For the text-containing cell, return its midpoint in [x, y] coordinate format. 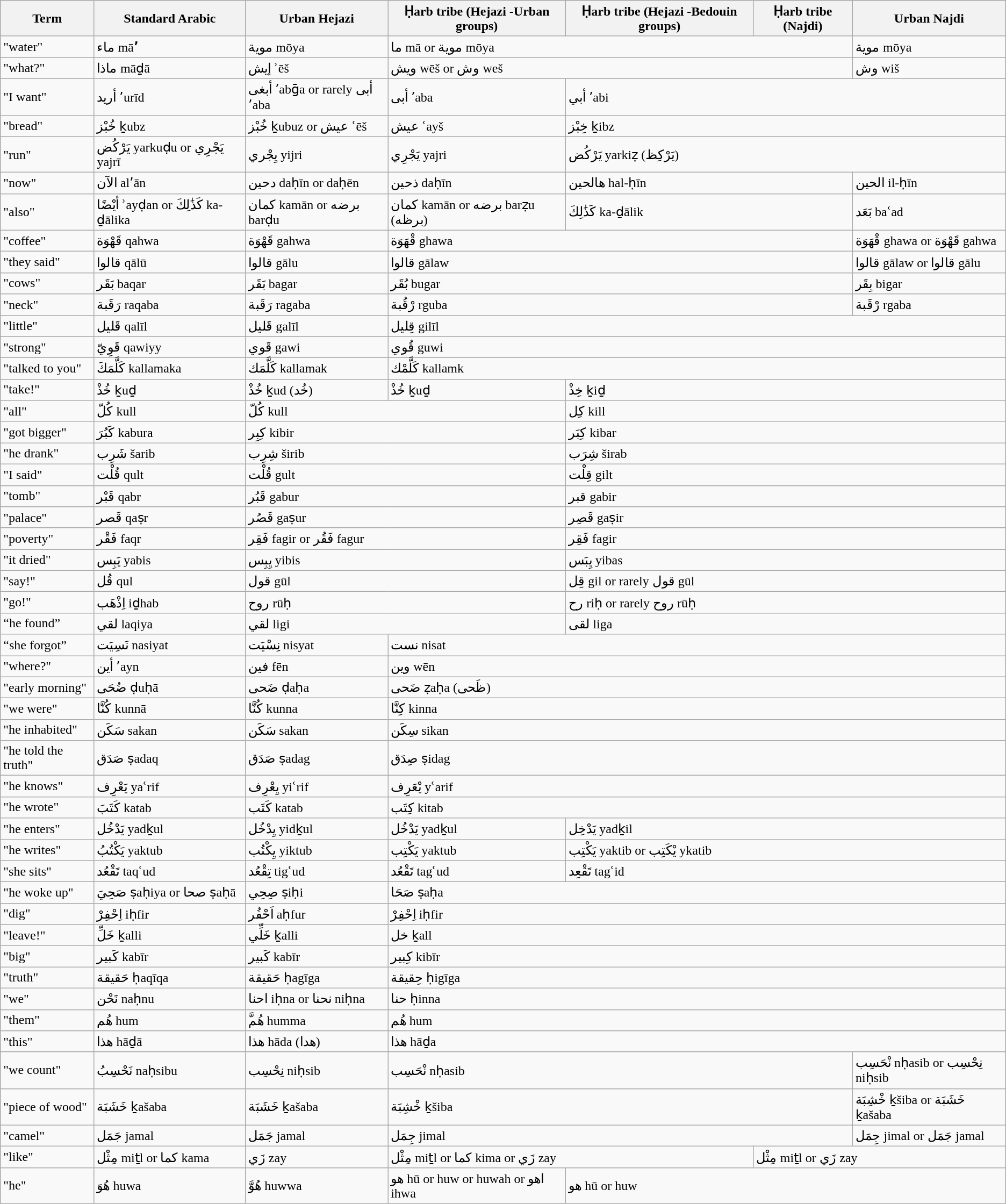
"neck" [47, 305]
"bread" [47, 126]
قَليل qalīl [170, 326]
بَقَر baqar [170, 283]
جِمَل jimal or جَمَل jamal [929, 1136]
"he told the truth" [47, 758]
كمان kamān or برضه barẓu (برظه) [477, 212]
اَحْفُر aḥfur [317, 914]
"now" [47, 183]
فَقْر faqr [170, 539]
هو hū or huw or huwah or اهو ihwa [477, 1186]
ماذا māḏā [170, 68]
نَسِيَت nasiyat [170, 645]
إيش ʾēš [317, 68]
"he enters" [47, 829]
كِبِر kibir [406, 432]
بِقَر bigar [929, 283]
تَقْعِد tagʿid [786, 871]
قَصر qaṣr [170, 518]
كَلَّمَكَ kallamaka [170, 369]
"I want" [47, 97]
أين ʼayn [170, 666]
"she sits" [47, 871]
Urban Hejazi [317, 18]
تَقْعُد taqʿud [170, 871]
"take!" [47, 390]
قَليل galīl [317, 326]
خُذْ ḵud (خُد) [317, 390]
يِدْخُل yidḵul [317, 829]
قُلْت gult [406, 475]
مِثْل miṯl or كما kima or زَي zay [571, 1157]
لقي ligi [406, 623]
شِرِب širib [406, 454]
"he inhabited" [47, 730]
كِبَر kibar [786, 432]
وين wēn [697, 666]
هالحين hal-ḥīn [709, 183]
"he knows" [47, 786]
حنا ḥinna [697, 999]
صَحَا ṣaḥa [697, 893]
عيش ʿayš [477, 126]
"cows" [47, 283]
نست nisat [697, 645]
كِنَّا kinna [697, 709]
Term [47, 18]
"say!" [47, 581]
كَبُرَ kabura [170, 432]
كِتَب kitab [697, 807]
"he woke up" [47, 893]
“she forgot” [47, 645]
قَصِر gaṣir [786, 518]
نَحْن naḥnu [170, 999]
"little" [47, 326]
صِدَق ṣidag [697, 758]
خَلِّ ḵalli [170, 935]
خْشِبَة ḵšiba or خَشَبَة ḵašaba [929, 1107]
صَدَق ṣadaq [170, 758]
"we" [47, 999]
مِثْل miṯl or كما kama [170, 1157]
يَجْرِي yajri [477, 155]
"run" [47, 155]
حِقيقة ḥigīga [697, 978]
مِثْل miṯl or زَي zay [879, 1157]
كُنَّا kunna [317, 709]
"water" [47, 47]
رَقَبة ragaba [317, 305]
الحين il-ḥīn [929, 183]
"this" [47, 1042]
قول gūl [406, 581]
أريد ʼurīd [170, 97]
نْحَسِب nḥasib or نِحْسِب niḥsib [929, 1070]
كَلَّمْك kallamk [697, 369]
جِمَل jimal [620, 1136]
هو hū or huw [786, 1186]
بَقَر bagar [317, 283]
كَتَبَ katab [170, 807]
Urban Najdi [929, 18]
قُوي guwi [697, 347]
روح rūḥ [406, 603]
اِذْهَب iḏhab [170, 603]
فَقِر fagir or فَقُر fagur [406, 539]
أبى ʼaba [477, 97]
"early morning" [47, 687]
كِبير kibīr [697, 956]
قُل qul [170, 581]
دحين daḥīn or daḥēn [317, 183]
"truth" [47, 978]
لقى liga [786, 623]
يِبَس yibas [786, 560]
رح riḥ or rarely روح rūḥ [786, 603]
كَتَب katab [317, 807]
"go!" [47, 603]
فَقِر fagir [786, 539]
فين fēn [317, 666]
قَوِيّ qawiyy [170, 347]
أيْضًا ʾayḍan or كَذَٰلِكَ ka-ḏālika [170, 212]
"where?" [47, 666]
يَبِس yabis [170, 560]
“he found” [47, 623]
نِسْيَت nisyat [317, 645]
قبر gabir [786, 496]
رْقَبة rgaba [929, 305]
يَكْتُبُ yaktub [170, 850]
يِبِس yibis [406, 560]
ضَحى ḍaḥa [317, 687]
"it dried" [47, 560]
"what?" [47, 68]
"also" [47, 212]
حَقيقة ḥagīga [317, 978]
يَكْتِب yaktub [477, 850]
"they said" [47, 262]
قَبُر gabur [406, 496]
قالوا qālū [170, 262]
يْعَرِف yʿarif [697, 786]
خْشِبَة ḵšiba [620, 1107]
ذحين daḥīn [477, 183]
Standard Arabic [170, 18]
"tomb" [47, 496]
Ḥarb tribe (Hejazi -Bedouin groups) [659, 18]
هُوَّ huwwa [317, 1186]
قَهْوَة gahwa [317, 241]
هُوَ huwa [170, 1186]
خل ḵall [697, 935]
ضَحى ẓaḥa (ظَحى) [697, 687]
يَرْكُض yarkiẓ (يَرْكِظ) [786, 155]
قِليل gilīl [697, 326]
بُقَر bugar [620, 283]
حَقيقة ḥaqīqa [170, 978]
رْقُبة rguba [620, 305]
قَبْر qabr [170, 496]
"talked to you" [47, 369]
"leave!" [47, 935]
يِكْتُب yiktub [317, 850]
قالوا gālaw or قالوا gālu [929, 262]
خُبْز ḵubuz or عيش ʿēš [317, 126]
تِقْعُد tigʿud [317, 871]
يِعْرِف yiʿrif [317, 786]
نَحْسِبُ naḥsibu [170, 1070]
"I said" [47, 475]
قْهَوَة ghawa [620, 241]
خِذْ ḵiḏ [786, 390]
"we count" [47, 1070]
"them" [47, 1020]
"poverty" [47, 539]
ما mā or موية mōya [620, 47]
رَقَبة raqaba [170, 305]
خُبْز ḵubz [170, 126]
يَرْكُض yarkuḍu or يَجْرِي yajrī [170, 155]
يَكْتِب yaktib or يْكَتِب ykatib [786, 850]
قَهْوَة qahwa [170, 241]
"he" [47, 1186]
Ḥarb tribe (Najdi) [803, 18]
قالوا gālaw [620, 262]
"got bigger" [47, 432]
زَي zay [317, 1157]
َّهُم humma [317, 1020]
وش wiš [929, 68]
قُلْت qult [170, 475]
هذا hāḏa [697, 1042]
ويش wēš or وش weš [620, 68]
يِجْري yijri [317, 155]
كمان kamān or برضه barḍu [317, 212]
نْحَسِب nḥasib [620, 1070]
"palace" [47, 518]
قالوا gālu [317, 262]
هذا hāḏā [170, 1042]
خَلِّي ḵalli [317, 935]
"camel" [47, 1136]
"he drank" [47, 454]
ضُحَى ḍuḥā [170, 687]
كِل kill [786, 411]
"strong" [47, 347]
احنا iḥna or نحنا niḥna [317, 999]
"piece of wood" [47, 1107]
كَلَّمَك kallamak [317, 369]
قَصُر gaṣur [406, 518]
لقي laqiya [170, 623]
"he wrote" [47, 807]
قِل gil or rarely قول gūl [786, 581]
يَعْرِف yaʿrif [170, 786]
ماء māʼ [170, 47]
الآن alʼān [170, 183]
شِرَب širab [786, 454]
سِكَن sikan [697, 730]
هذا hāda (هدا) [317, 1042]
"all" [47, 411]
كَذَٰلِكَ ka-ḏālik [709, 212]
صَحِيَ ṣaḥiya or صحا ṣaḥā [170, 893]
صَدَق ṣadag [317, 758]
تَقْعُد tagʿud [477, 871]
كُنَّا kunnā [170, 709]
"we were" [47, 709]
نِحْسِب niḥsib [317, 1070]
"coffee" [47, 241]
بَعَد baʿad [929, 212]
"like" [47, 1157]
"big" [47, 956]
أبغى ʼabḡa or rarely أبى ʼaba [317, 97]
قَوي gawi [317, 347]
قِلْت gilt [786, 475]
أبي ʼabi [786, 97]
Ḥarb tribe (Hejazi -Urban groups) [477, 18]
"he writes" [47, 850]
"dig" [47, 914]
يَدْخِل yadḵil [786, 829]
شَرِب šarib [170, 454]
صِحِي ṣiḥi [317, 893]
خِبْز ḵibz [786, 126]
قْهَوَة ghawa or قَهْوَة gahwa [929, 241]
